Capture the cell that displays the provided text and extract its (x, y) central coordinate. 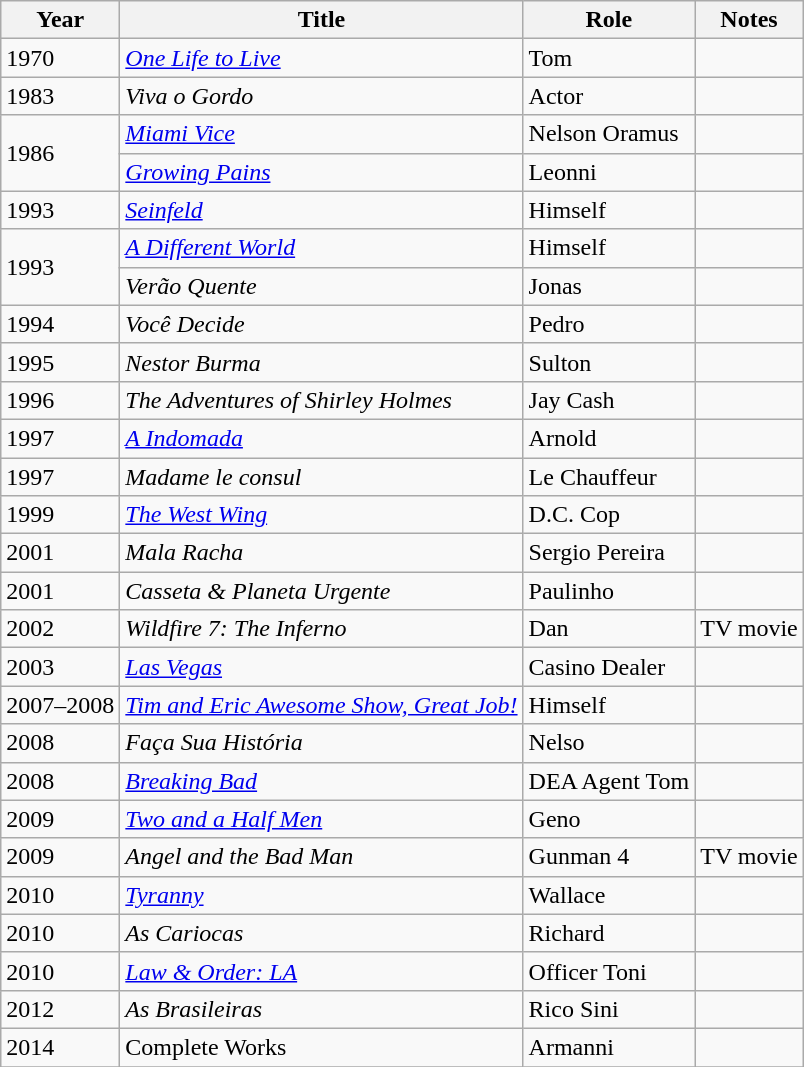
Title (322, 20)
As Brasileiras (322, 1009)
The Adventures of Shirley Holmes (322, 400)
1983 (60, 96)
Casseta & Planeta Urgente (322, 591)
Seinfeld (322, 210)
Verão Quente (322, 286)
Tim and Eric Awesome Show, Great Job! (322, 705)
Notes (750, 20)
Wallace (609, 895)
As Cariocas (322, 933)
Sulton (609, 362)
2003 (60, 667)
Rico Sini (609, 1009)
2002 (60, 629)
2012 (60, 1009)
Leonni (609, 172)
Officer Toni (609, 971)
Viva o Gordo (322, 96)
Role (609, 20)
Le Chauffeur (609, 477)
Gunman 4 (609, 857)
D.C. Cop (609, 515)
A Different World (322, 248)
DEA Agent Tom (609, 781)
Law & Order: LA (322, 971)
Year (60, 20)
Você Decide (322, 324)
1995 (60, 362)
1994 (60, 324)
Arnold (609, 438)
1986 (60, 153)
Wildfire 7: The Inferno (322, 629)
One Life to Live (322, 58)
Miami Vice (322, 134)
Nelso (609, 743)
2014 (60, 1047)
Two and a Half Men (322, 819)
Angel and the Bad Man (322, 857)
Jonas (609, 286)
Armanni (609, 1047)
Pedro (609, 324)
Nelson Oramus (609, 134)
Casino Dealer (609, 667)
Breaking Bad (322, 781)
Dan (609, 629)
Nestor Burma (322, 362)
Mala Racha (322, 553)
Complete Works (322, 1047)
Faça Sua História (322, 743)
1999 (60, 515)
A Indomada (322, 438)
Madame le consul (322, 477)
1970 (60, 58)
Richard (609, 933)
Paulinho (609, 591)
Actor (609, 96)
Jay Cash (609, 400)
Tom (609, 58)
Las Vegas (322, 667)
2007–2008 (60, 705)
Tyranny (322, 895)
The West Wing (322, 515)
Geno (609, 819)
1996 (60, 400)
Sergio Pereira (609, 553)
Growing Pains (322, 172)
